Capture the cell that displays the provided text and extract its (x, y) central coordinate. 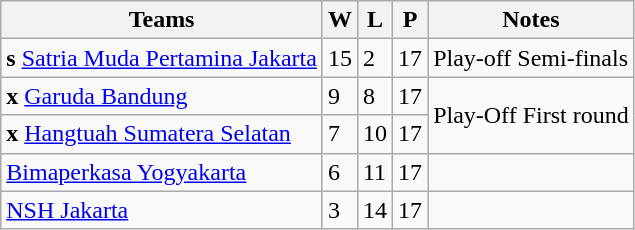
2 (374, 58)
9 (340, 96)
10 (374, 134)
s Satria Muda Pertamina Jakarta (162, 58)
Notes (532, 20)
P (410, 20)
Play-off Semi-finals (532, 58)
Bimaperkasa Yogyakarta (162, 172)
NSH Jakarta (162, 210)
x Hangtuah Sumatera Selatan (162, 134)
14 (374, 210)
15 (340, 58)
3 (340, 210)
x Garuda Bandung (162, 96)
6 (340, 172)
Teams (162, 20)
W (340, 20)
L (374, 20)
8 (374, 96)
Play-Off First round (532, 115)
11 (374, 172)
7 (340, 134)
